Detect which cell encompasses the target text, then output its [X, Y] center coordinate. 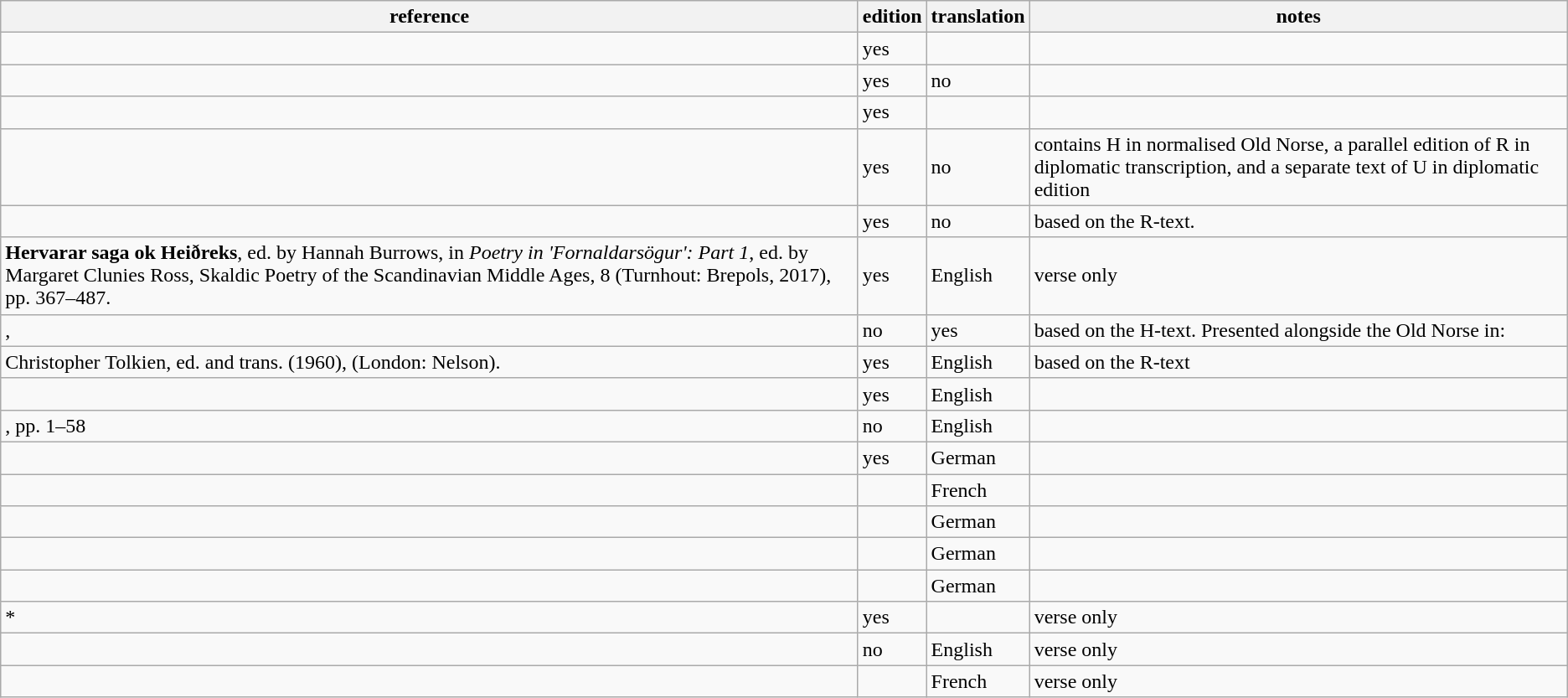
reference [430, 17]
translation [978, 17]
based on the R-text. [1298, 221]
based on the R-text [1298, 362]
edition [892, 17]
contains H in normalised Old Norse, a parallel edition of R in diplomatic transcription, and a separate text of U in diplomatic edition [1298, 167]
notes [1298, 17]
based on the H-text. Presented alongside the Old Norse in: [1298, 330]
Christopher Tolkien, ed. and trans. (1960), (London: Nelson). [430, 362]
, [430, 330]
* [430, 618]
, pp. 1–58 [430, 426]
